Return (x, y) of the center of cell containing provided text 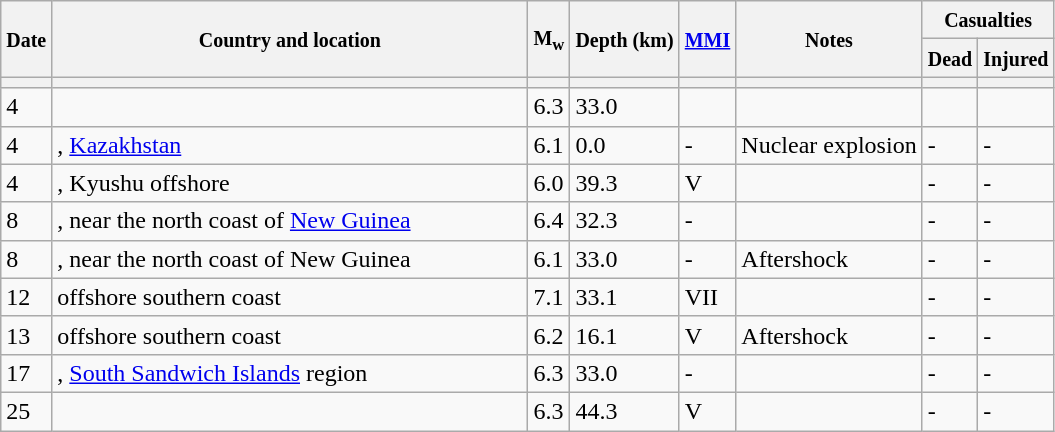
16.1 (624, 335)
0.0 (624, 145)
Country and location (290, 39)
17 (26, 373)
13 (26, 335)
, Kazakhstan (290, 145)
Nuclear explosion (829, 145)
6.0 (549, 183)
39.3 (624, 183)
MMI (708, 39)
25 (26, 411)
Casualties (988, 20)
Depth (km) (624, 39)
44.3 (624, 411)
12 (26, 297)
7.1 (549, 297)
Dead (950, 58)
Notes (829, 39)
Date (26, 39)
, South Sandwich Islands region (290, 373)
, Kyushu offshore (290, 183)
6.4 (549, 221)
6.2 (549, 335)
VII (708, 297)
Injured (1016, 58)
33.1 (624, 297)
Mw (549, 39)
32.3 (624, 221)
